From the cell containing the given text, extract its center point as [x, y] coordinate. 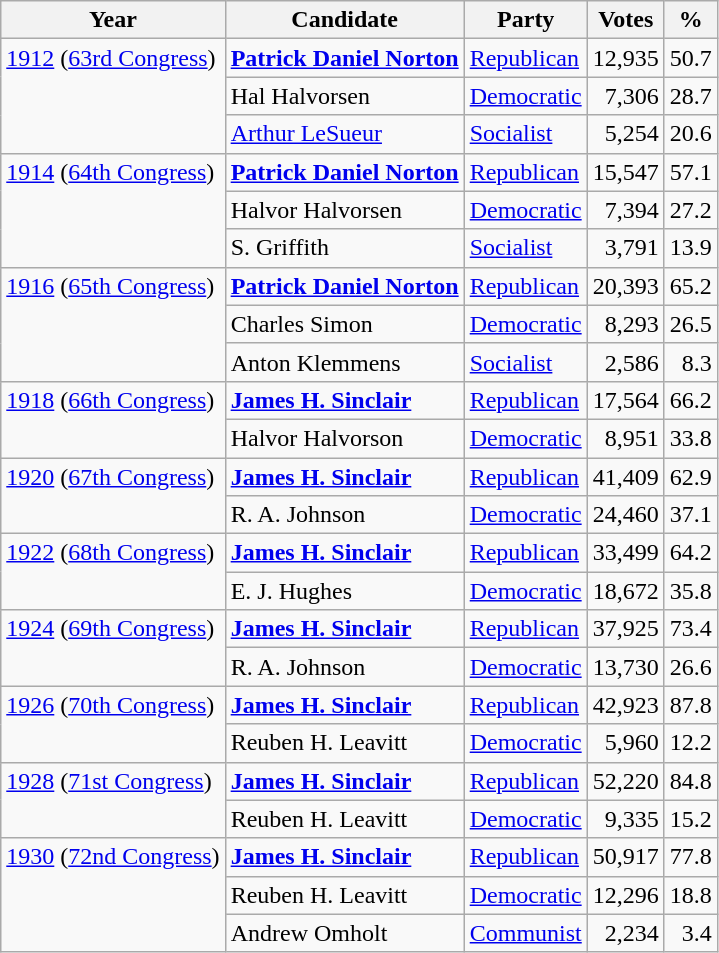
87.8 [690, 705]
Candidate [344, 20]
17,564 [626, 400]
1926 (70th Congress) [113, 724]
64.2 [690, 553]
65.2 [690, 286]
62.9 [690, 477]
1912 (63rd Congress) [113, 96]
24,460 [626, 515]
1924 (69th Congress) [113, 648]
1922 (68th Congress) [113, 572]
1930 (72nd Congress) [113, 895]
Year [113, 20]
1918 (66th Congress) [113, 419]
66.2 [690, 400]
50,917 [626, 857]
% [690, 20]
1920 (67th Congress) [113, 496]
8,293 [626, 324]
5,254 [626, 134]
13.9 [690, 248]
41,409 [626, 477]
33,499 [626, 553]
5,960 [626, 743]
Communist [526, 933]
12,935 [626, 58]
28.7 [690, 96]
52,220 [626, 781]
Halvor Halvorsen [344, 210]
15.2 [690, 819]
20,393 [626, 286]
Anton Klemmens [344, 362]
Hal Halvorsen [344, 96]
18.8 [690, 895]
26.5 [690, 324]
27.2 [690, 210]
37.1 [690, 515]
20.6 [690, 134]
Halvor Halvorson [344, 438]
12,296 [626, 895]
Arthur LeSueur [344, 134]
18,672 [626, 591]
57.1 [690, 172]
9,335 [626, 819]
2,234 [626, 933]
S. Griffith [344, 248]
7,306 [626, 96]
13,730 [626, 667]
2,586 [626, 362]
12.2 [690, 743]
26.6 [690, 667]
33.8 [690, 438]
Votes [626, 20]
77.8 [690, 857]
Andrew Omholt [344, 933]
15,547 [626, 172]
Charles Simon [344, 324]
3,791 [626, 248]
E. J. Hughes [344, 591]
50.7 [690, 58]
Party [526, 20]
37,925 [626, 629]
7,394 [626, 210]
8,951 [626, 438]
1916 (65th Congress) [113, 324]
73.4 [690, 629]
1914 (64th Congress) [113, 210]
3.4 [690, 933]
42,923 [626, 705]
84.8 [690, 781]
1928 (71st Congress) [113, 800]
35.8 [690, 591]
8.3 [690, 362]
